From the cell containing the given text, extract its center point as (X, Y) coordinate. 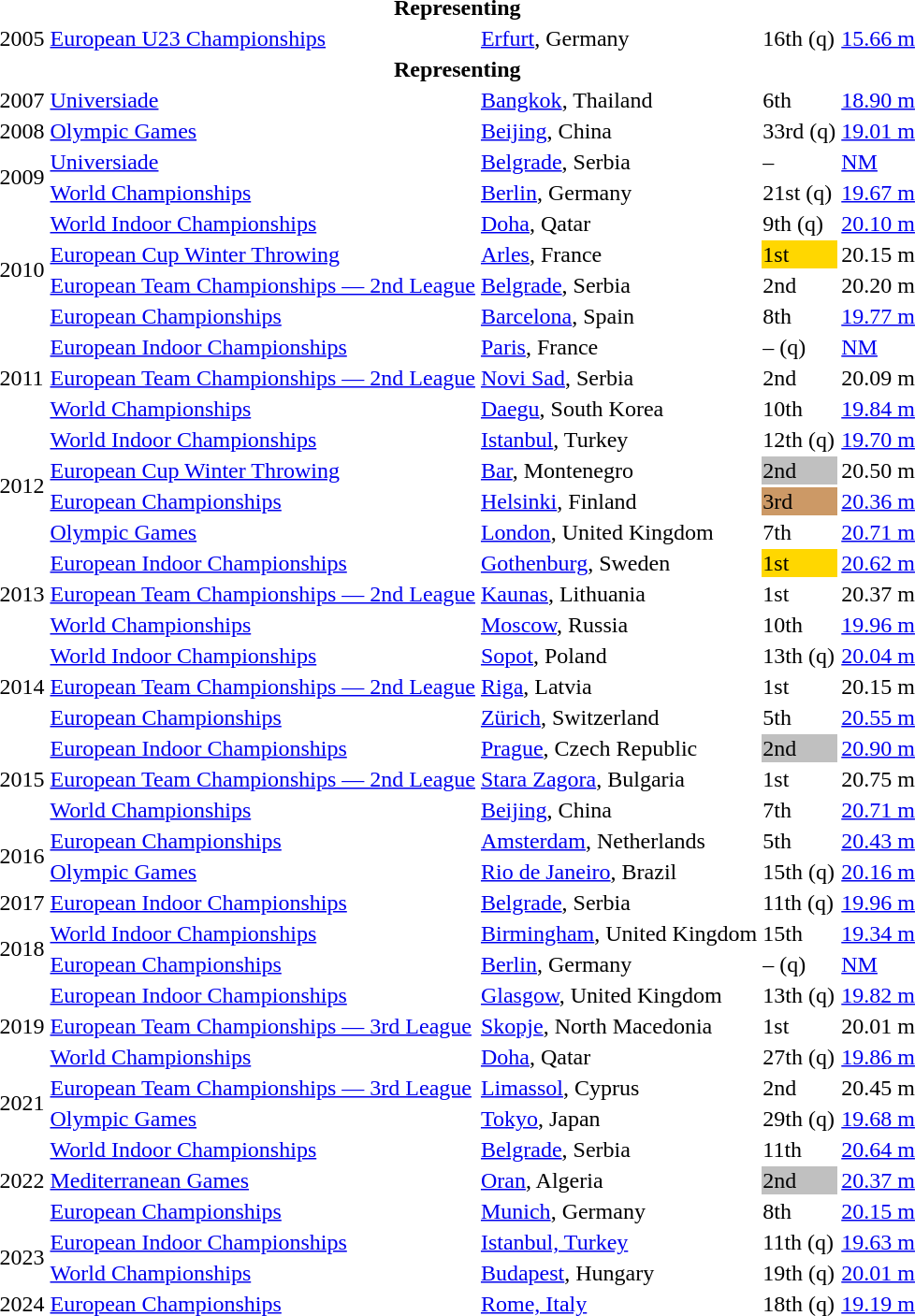
Birmingham, United Kingdom (618, 933)
Arles, France (618, 254)
Oran, Algeria (618, 1180)
21st (q) (799, 193)
9th (q) (799, 224)
16th (q) (799, 38)
Sopot, Poland (618, 656)
– (799, 162)
Budapest, Hungary (618, 1273)
Gothenburg, Sweden (618, 563)
15th (q) (799, 872)
Rio de Janeiro, Brazil (618, 872)
Amsterdam, Netherlands (618, 841)
33rd (q) (799, 131)
Riga, Latvia (618, 687)
Novi Sad, Serbia (618, 378)
Kaunas, Lithuania (618, 594)
Glasgow, United Kingdom (618, 995)
European U23 Championships (262, 38)
Prague, Czech Republic (618, 748)
12th (q) (799, 440)
Moscow, Russia (618, 625)
27th (q) (799, 1057)
London, United Kingdom (618, 532)
29th (q) (799, 1119)
Daegu, South Korea (618, 409)
6th (799, 100)
Tokyo, Japan (618, 1119)
Bar, Montenegro (618, 470)
19th (q) (799, 1273)
Limassol, Cyprus (618, 1088)
Barcelona, Spain (618, 316)
Erfurt, Germany (618, 38)
Munich, Germany (618, 1211)
11th (799, 1150)
Zürich, Switzerland (618, 717)
3rd (799, 501)
Bangkok, Thailand (618, 100)
Paris, France (618, 347)
Stara Zagora, Bulgaria (618, 779)
Helsinki, Finland (618, 501)
Skopje, North Macedonia (618, 1026)
Mediterranean Games (262, 1180)
15th (799, 933)
